Detect which cell encompasses the target text, then output its [x, y] center coordinate. 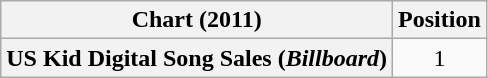
US Kid Digital Song Sales (Billboard) [197, 58]
Chart (2011) [197, 20]
1 [440, 58]
Position [440, 20]
